Output the (x, y) coordinate of the center of the cell containing the given text.  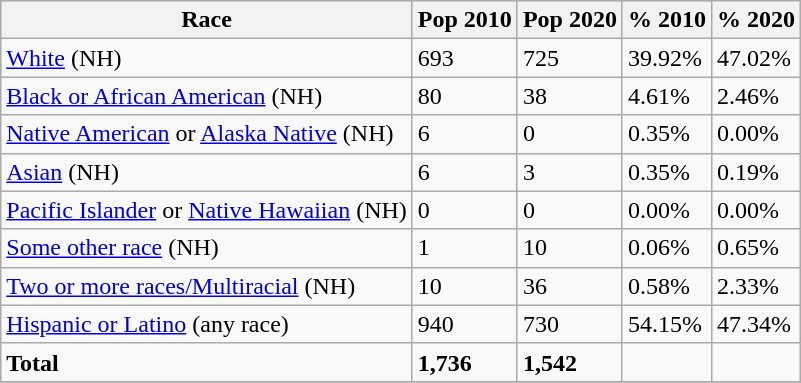
White (NH) (207, 58)
Hispanic or Latino (any race) (207, 324)
% 2010 (666, 20)
1,542 (570, 362)
0.19% (756, 172)
47.34% (756, 324)
0.06% (666, 248)
Some other race (NH) (207, 248)
0.65% (756, 248)
Pop 2020 (570, 20)
2.33% (756, 286)
1,736 (464, 362)
3 (570, 172)
39.92% (666, 58)
Pop 2010 (464, 20)
Total (207, 362)
693 (464, 58)
% 2020 (756, 20)
Pacific Islander or Native Hawaiian (NH) (207, 210)
4.61% (666, 96)
Asian (NH) (207, 172)
36 (570, 286)
Race (207, 20)
725 (570, 58)
940 (464, 324)
Two or more races/Multiracial (NH) (207, 286)
730 (570, 324)
2.46% (756, 96)
47.02% (756, 58)
1 (464, 248)
38 (570, 96)
54.15% (666, 324)
0.58% (666, 286)
Black or African American (NH) (207, 96)
Native American or Alaska Native (NH) (207, 134)
80 (464, 96)
